Scan for the cell matching the given text and deliver its (x, y) coordinate at center. 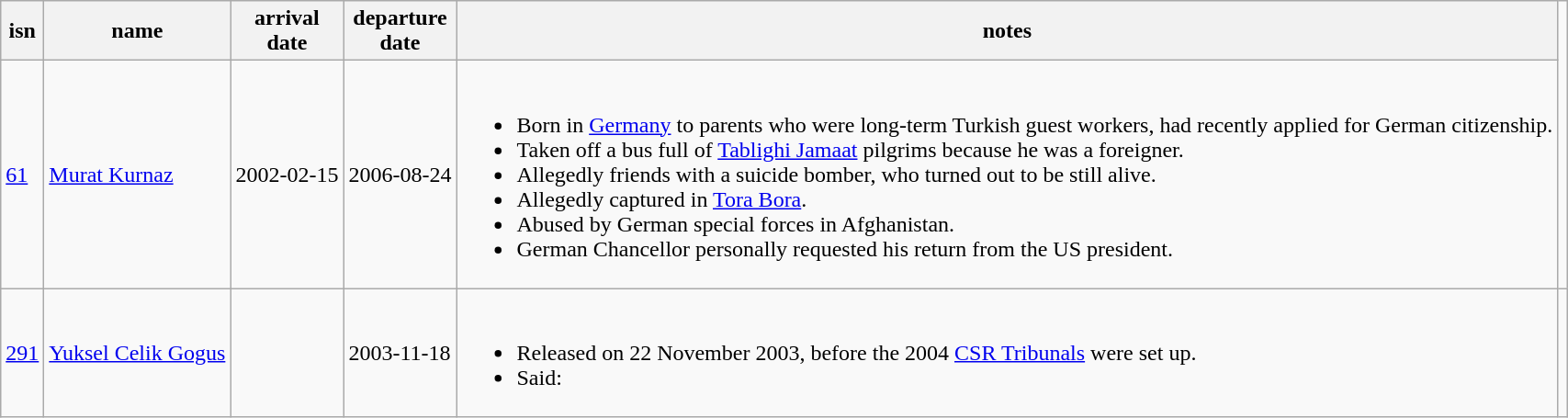
Yuksel Celik Gogus (138, 353)
name (138, 31)
2002-02-15 (287, 175)
isn (22, 31)
Murat Kurnaz (138, 175)
departuredate (400, 31)
Released on 22 November 2003, before the 2004 CSR Tribunals were set up.Said: (1007, 353)
2006-08-24 (400, 175)
291 (22, 353)
arrivaldate (287, 31)
61 (22, 175)
2003-11-18 (400, 353)
notes (1007, 31)
